Scan for the cell matching the given text and deliver its (x, y) coordinate at center. 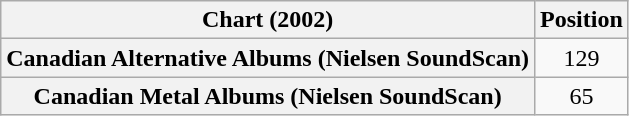
129 (582, 58)
65 (582, 96)
Chart (2002) (268, 20)
Canadian Metal Albums (Nielsen SoundScan) (268, 96)
Canadian Alternative Albums (Nielsen SoundScan) (268, 58)
Position (582, 20)
